Extract the (x, y) coordinate from the center of the cell holding the provided text.  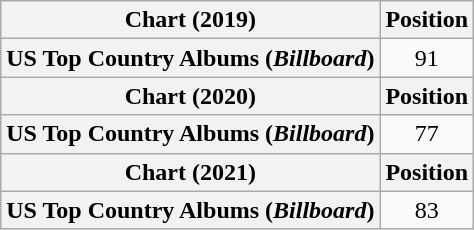
91 (427, 58)
Chart (2019) (190, 20)
Chart (2020) (190, 96)
77 (427, 134)
Chart (2021) (190, 172)
83 (427, 210)
